For the text-containing cell, return its midpoint in (X, Y) coordinate format. 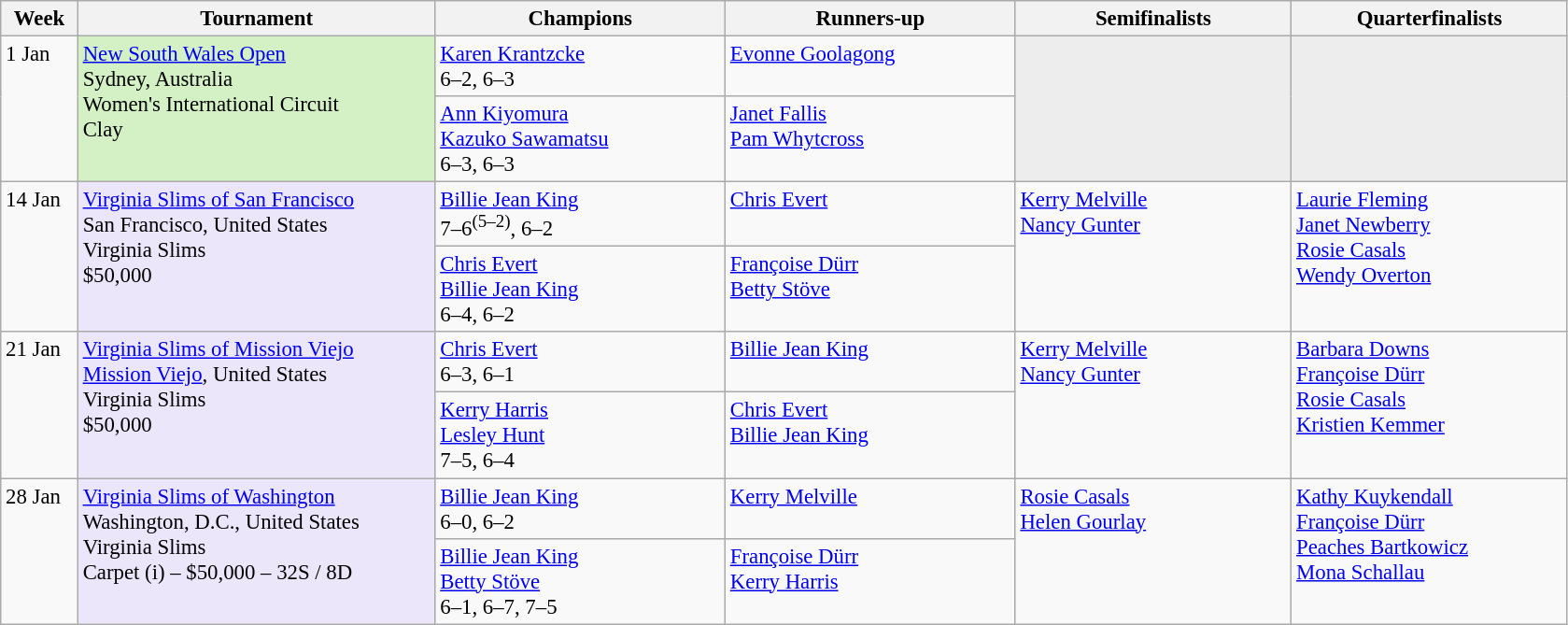
Chris Evert Billie Jean King (870, 435)
Tournament (256, 19)
28 Jan (39, 551)
Kathy Kuykendall Françoise Dürr Peaches Bartkowicz Mona Schallau (1430, 551)
Karen Krantzcke6–2, 6–3 (581, 67)
Chris Evert 6–3, 6–1 (581, 362)
New South Wales Open Sydney, AustraliaWomen's International CircuitClay (256, 109)
Runners-up (870, 19)
Rosie Casals Helen Gourlay (1153, 551)
Kerry Melville (870, 508)
Chris Evert Billie Jean King6–4, 6–2 (581, 290)
Virginia Slims of Washington Washington, D.C., United StatesVirginia SlimsCarpet (i) – $50,000 – 32S / 8D (256, 551)
Françoise Dürr Kerry Harris (870, 581)
Billie Jean King (870, 362)
Janet Fallis Pam Whytcross (870, 139)
Week (39, 19)
Evonne Goolagong (870, 67)
Virginia Slims of Mission ViejoMission Viejo, United StatesVirginia Slims$50,000 (256, 405)
21 Jan (39, 405)
1 Jan (39, 109)
Chris Evert (870, 215)
Billie Jean King 6–0, 6–2 (581, 508)
Ann Kiyomura Kazuko Sawamatsu6–3, 6–3 (581, 139)
Laurie Fleming Janet Newberry Rosie Casals Wendy Overton (1430, 258)
Billie Jean King Betty Stöve6–1, 6–7, 7–5 (581, 581)
Barbara Downs Françoise Dürr Rosie Casals Kristien Kemmer (1430, 405)
Champions (581, 19)
Virginia Slims of San FranciscoSan Francisco, United StatesVirginia Slims$50,000 (256, 258)
Billie Jean King 7–6(5–2), 6–2 (581, 215)
14 Jan (39, 258)
Quarterfinalists (1430, 19)
Françoise Dürr Betty Stöve (870, 290)
Kerry Harris Lesley Hunt7–5, 6–4 (581, 435)
Semifinalists (1153, 19)
